Provide the [x, y] coordinate of the cell's center where the given text is located.  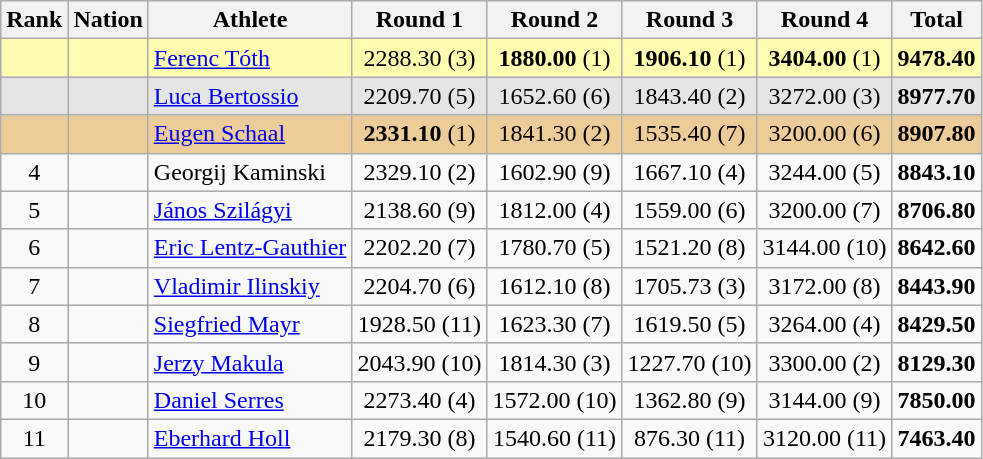
1623.30 (7) [554, 324]
Rank [34, 20]
7850.00 [936, 400]
Eberhard Holl [250, 438]
1928.50 (11) [420, 324]
1572.00 (10) [554, 400]
2209.70 (5) [420, 96]
2202.20 (7) [420, 248]
Luca Bertossio [250, 96]
8443.90 [936, 286]
1841.30 (2) [554, 134]
6 [34, 248]
1652.60 (6) [554, 96]
4 [34, 172]
3144.00 (9) [824, 400]
11 [34, 438]
2329.10 (2) [420, 172]
3264.00 (4) [824, 324]
Siegfried Mayr [250, 324]
8907.80 [936, 134]
1667.10 (4) [690, 172]
7463.40 [936, 438]
Georgij Kaminski [250, 172]
8429.50 [936, 324]
1880.00 (1) [554, 58]
8 [34, 324]
Jerzy Makula [250, 362]
Total [936, 20]
3200.00 (6) [824, 134]
3144.00 (10) [824, 248]
1814.30 (3) [554, 362]
Round 1 [420, 20]
Round 3 [690, 20]
Round 4 [824, 20]
1535.40 (7) [690, 134]
8977.70 [936, 96]
1619.50 (5) [690, 324]
3404.00 (1) [824, 58]
1602.90 (9) [554, 172]
Vladimir Ilinskiy [250, 286]
3244.00 (5) [824, 172]
Daniel Serres [250, 400]
1362.80 (9) [690, 400]
8706.80 [936, 210]
3200.00 (7) [824, 210]
2288.30 (3) [420, 58]
2179.30 (8) [420, 438]
1559.00 (6) [690, 210]
9 [34, 362]
Eugen Schaal [250, 134]
1612.10 (8) [554, 286]
876.30 (11) [690, 438]
Nation [108, 20]
5 [34, 210]
3272.00 (3) [824, 96]
1780.70 (5) [554, 248]
Ferenc Tóth [250, 58]
2273.40 (4) [420, 400]
3120.00 (11) [824, 438]
János Szilágyi [250, 210]
2204.70 (6) [420, 286]
Athlete [250, 20]
8642.60 [936, 248]
2138.60 (9) [420, 210]
1227.70 (10) [690, 362]
Eric Lentz-Gauthier [250, 248]
1540.60 (11) [554, 438]
8129.30 [936, 362]
8843.10 [936, 172]
1521.20 (8) [690, 248]
3300.00 (2) [824, 362]
7 [34, 286]
1705.73 (3) [690, 286]
10 [34, 400]
1906.10 (1) [690, 58]
Round 2 [554, 20]
2043.90 (10) [420, 362]
1812.00 (4) [554, 210]
1843.40 (2) [690, 96]
9478.40 [936, 58]
2331.10 (1) [420, 134]
3172.00 (8) [824, 286]
